Return [x, y] of the center of cell containing provided text 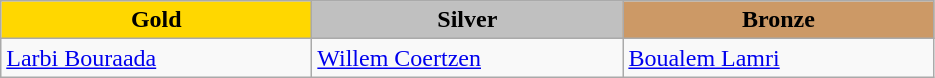
Silver [468, 20]
Bronze [778, 20]
Gold [156, 20]
Boualem Lamri [778, 58]
Larbi Bouraada [156, 58]
Willem Coertzen [468, 58]
